Scan for the cell matching the given text and deliver its [X, Y] coordinate at center. 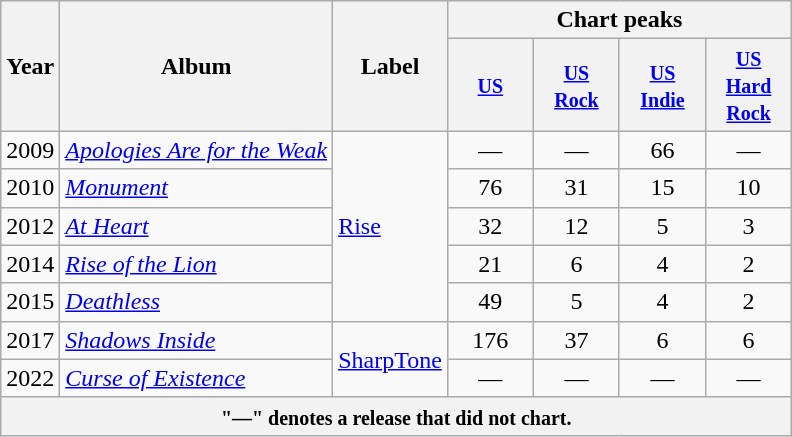
12 [576, 226]
Shadows Inside [196, 340]
At Heart [196, 226]
"—" denotes a release that did not chart. [396, 416]
USRock [576, 85]
3 [749, 226]
Rise [390, 226]
2012 [30, 226]
Monument [196, 188]
Rise of the Lion [196, 264]
Apologies Are for the Weak [196, 150]
10 [749, 188]
SharpTone [390, 359]
76 [490, 188]
Album [196, 66]
32 [490, 226]
31 [576, 188]
USIndie [662, 85]
37 [576, 340]
2022 [30, 378]
Year [30, 66]
176 [490, 340]
US [490, 85]
66 [662, 150]
2010 [30, 188]
49 [490, 302]
2014 [30, 264]
Deathless [196, 302]
Curse of Existence [196, 378]
2009 [30, 150]
2015 [30, 302]
15 [662, 188]
21 [490, 264]
2017 [30, 340]
US HardRock [749, 85]
Chart peaks [619, 20]
Label [390, 66]
